Output the [X, Y] coordinate of the center of the cell containing the given text.  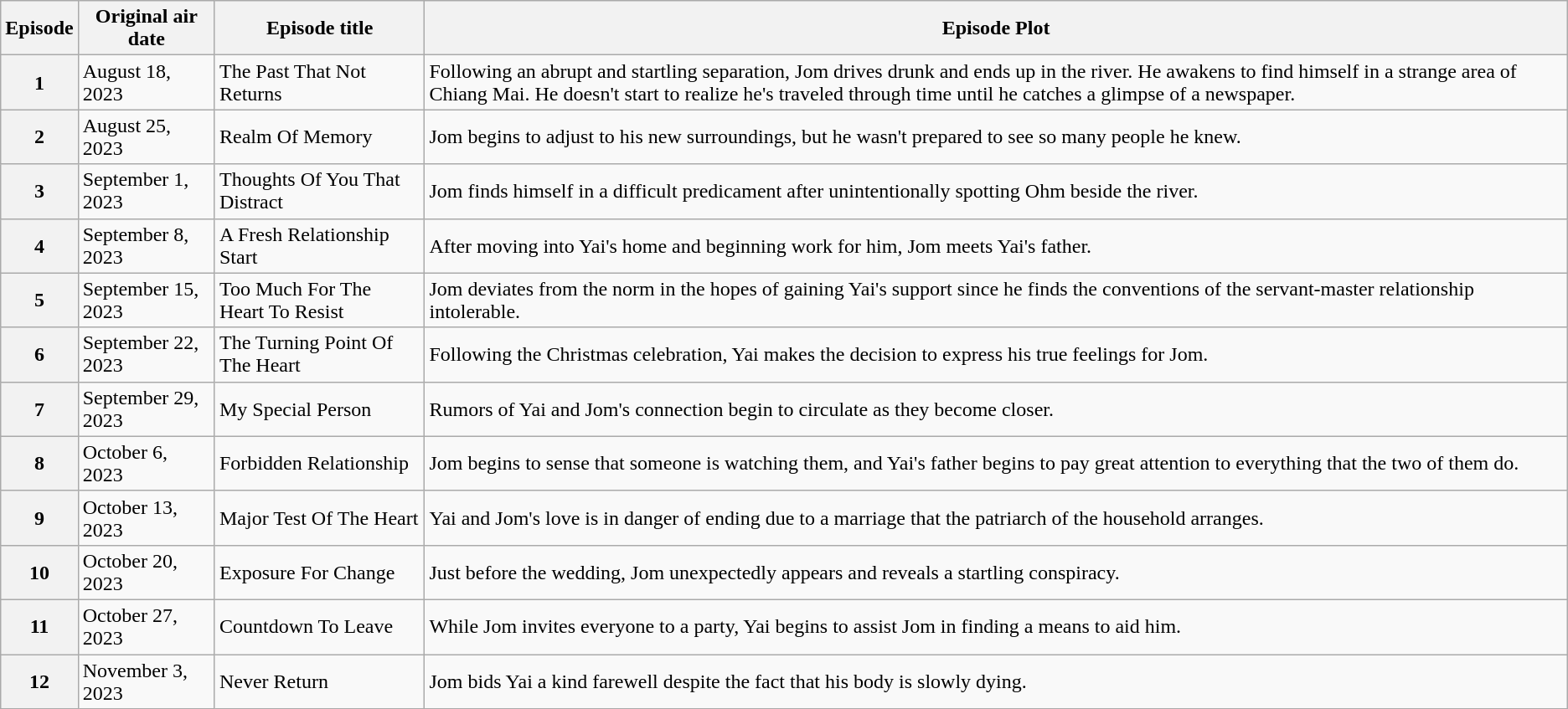
October 20, 2023 [146, 573]
Episode [39, 28]
6 [39, 355]
September 1, 2023 [146, 191]
Jom deviates from the norm in the hopes of gaining Yai's support since he finds the conventions of the servant-master relationship intolerable. [996, 300]
October 27, 2023 [146, 626]
10 [39, 573]
September 15, 2023 [146, 300]
Too Much For The Heart To Resist [319, 300]
Jom finds himself in a difficult predicament after unintentionally spotting Ohm beside the river. [996, 191]
Realm Of Memory [319, 137]
Episode title [319, 28]
7 [39, 408]
8 [39, 464]
11 [39, 626]
Never Return [319, 681]
Jom begins to adjust to his new surroundings, but he wasn't prepared to see so many people he knew. [996, 137]
4 [39, 246]
1 [39, 82]
The Turning Point Of The Heart [319, 355]
9 [39, 517]
Countdown To Leave [319, 626]
The Past That Not Returns [319, 82]
August 25, 2023 [146, 137]
October 6, 2023 [146, 464]
Jom bids Yai a kind farewell despite the fact that his body is slowly dying. [996, 681]
Rumors of Yai and Jom's connection begin to circulate as they become closer. [996, 408]
September 8, 2023 [146, 246]
Forbidden Relationship [319, 464]
5 [39, 300]
October 13, 2023 [146, 517]
3 [39, 191]
Episode Plot [996, 28]
Thoughts Of You That Distract [319, 191]
Major Test Of The Heart [319, 517]
Following the Christmas celebration, Yai makes the decision to express his true feelings for Jom. [996, 355]
November 3, 2023 [146, 681]
A Fresh Relationship Start [319, 246]
2 [39, 137]
Original air date [146, 28]
Exposure For Change [319, 573]
While Jom invites everyone to a party, Yai begins to assist Jom in finding a means to aid him. [996, 626]
Jom begins to sense that someone is watching them, and Yai's father begins to pay great attention to everything that the two of them do. [996, 464]
September 29, 2023 [146, 408]
My Special Person [319, 408]
12 [39, 681]
September 22, 2023 [146, 355]
Yai and Jom's love is in danger of ending due to a marriage that the patriarch of the household arranges. [996, 517]
Just before the wedding, Jom unexpectedly appears and reveals a startling conspiracy. [996, 573]
August 18, 2023 [146, 82]
After moving into Yai's home and beginning work for him, Jom meets Yai's father. [996, 246]
